Extract the [x, y] coordinate from the center of the cell holding the provided text.  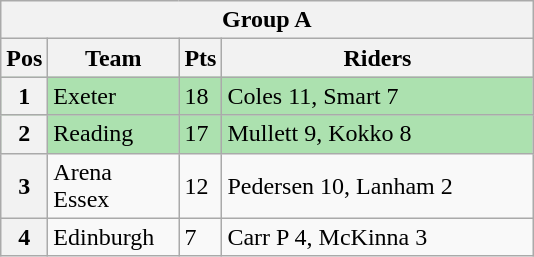
4 [24, 237]
2 [24, 134]
Reading [114, 134]
Edinburgh [114, 237]
Mullett 9, Kokko 8 [378, 134]
Exeter [114, 96]
Carr P 4, McKinna 3 [378, 237]
Pts [200, 58]
Pedersen 10, Lanham 2 [378, 186]
Group A [267, 20]
Pos [24, 58]
Team [114, 58]
12 [200, 186]
Riders [378, 58]
3 [24, 186]
Arena Essex [114, 186]
18 [200, 96]
Coles 11, Smart 7 [378, 96]
1 [24, 96]
17 [200, 134]
7 [200, 237]
